Identify which cell holds the provided text, then report its [X, Y] central coordinate. 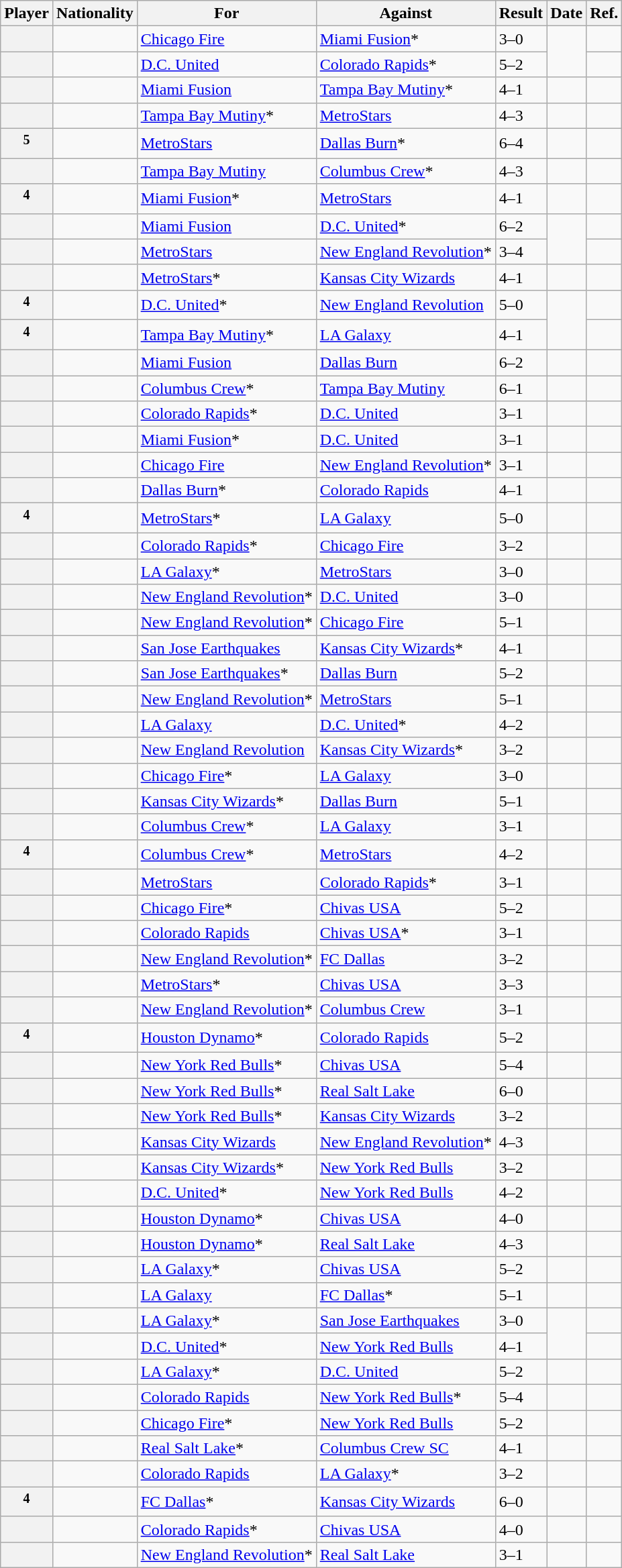
Nationality [95, 13]
Columbus Crew SC [405, 1449]
Columbus Crew [405, 1010]
Result [521, 13]
Date [566, 13]
FC Dallas [405, 959]
5 [27, 144]
Player [27, 13]
6–4 [521, 144]
Real Salt Lake* [227, 1449]
6–1 [521, 388]
3–4 [521, 252]
San Jose Earthquakes* [227, 674]
3–3 [521, 984]
Ref. [604, 13]
For [227, 13]
Chivas USA* [405, 933]
Against [405, 13]
